Locate the cell with the specified text and output its [x, y] center coordinate. 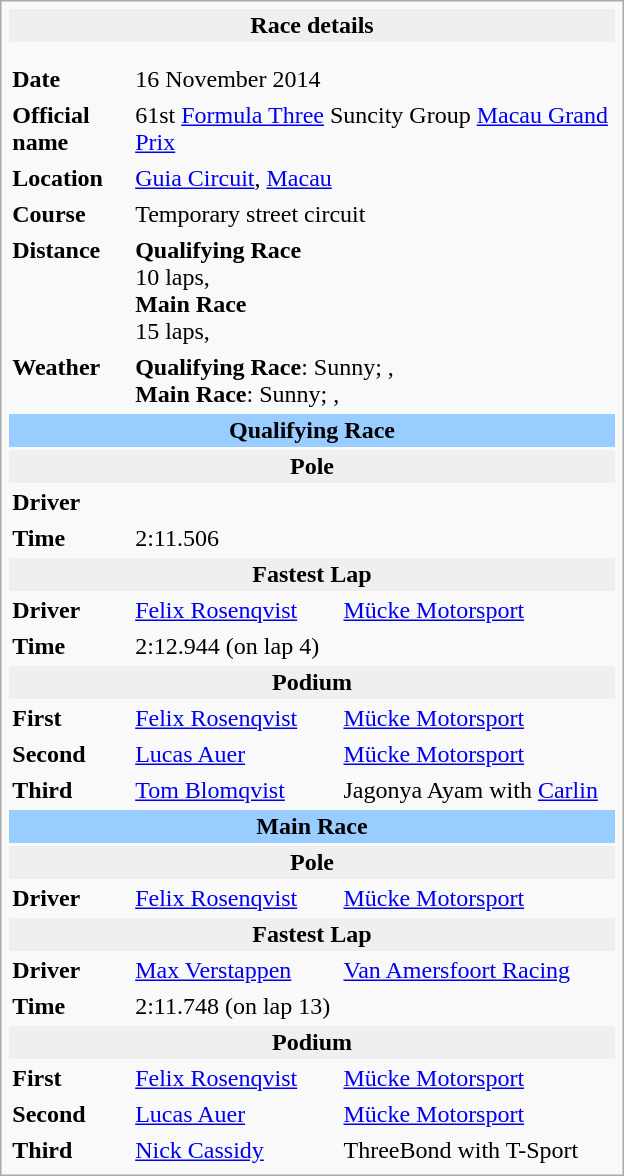
Van Amersfoort Racing [477, 970]
Guia Circuit, Macau [374, 178]
Nick Cassidy [234, 1150]
Weather [69, 381]
Qualifying Race10 laps, Main Race15 laps, [374, 291]
Date [69, 80]
2:12.944 (on lap 4) [374, 646]
Qualifying Race: Sunny; , Main Race: Sunny; , [374, 381]
Main Race [312, 826]
Max Verstappen [234, 970]
Race details [312, 26]
Jagonya Ayam with Carlin [477, 790]
Tom Blomqvist [234, 790]
2:11.506 [374, 538]
16 November 2014 [234, 80]
Course [69, 214]
ThreeBond with T-Sport [477, 1150]
Qualifying Race [312, 430]
2:11.748 (on lap 13) [374, 1006]
61st Formula Three Suncity Group Macau Grand Prix [374, 129]
Temporary street circuit [374, 214]
Distance [69, 291]
Official name [69, 129]
Location [69, 178]
